Detect which cell encompasses the target text, then output its (X, Y) center coordinate. 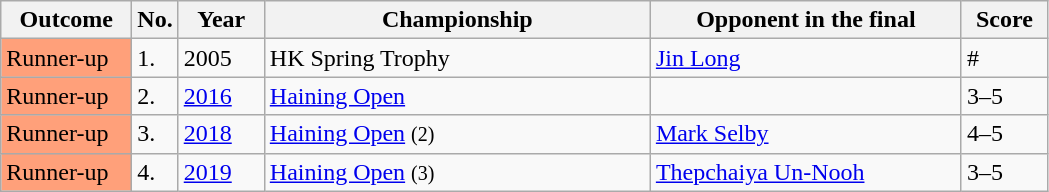
3. (155, 134)
4–5 (1004, 134)
# (1004, 58)
2018 (221, 134)
Jin Long (806, 58)
Mark Selby (806, 134)
2016 (221, 96)
Opponent in the final (806, 20)
Score (1004, 20)
Championship (457, 20)
1. (155, 58)
Haining Open (2) (457, 134)
4. (155, 172)
Year (221, 20)
Haining Open (3) (457, 172)
HK Spring Trophy (457, 58)
Outcome (66, 20)
Haining Open (457, 96)
2. (155, 96)
Thepchaiya Un-Nooh (806, 172)
No. (155, 20)
2005 (221, 58)
2019 (221, 172)
